For the text-containing cell, return its midpoint in [x, y] coordinate format. 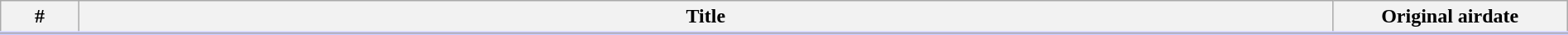
# [40, 17]
Title [705, 17]
Original airdate [1450, 17]
